Output the (X, Y) coordinate of the center of the cell containing the given text.  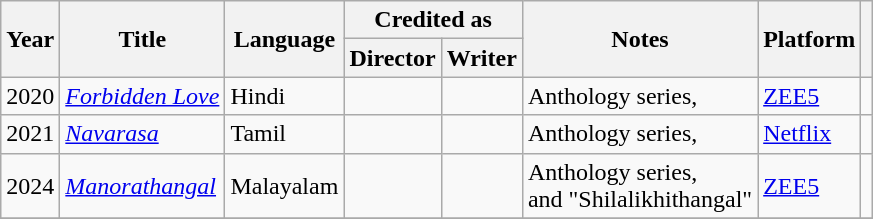
Writer (482, 58)
Director (392, 58)
Netflix (810, 134)
Navarasa (142, 134)
Tamil (284, 134)
Manorathangal (142, 186)
Hindi (284, 96)
Forbidden Love (142, 96)
Notes (640, 39)
Anthology series, and "Shilalikhithangal" (640, 186)
Year (30, 39)
Title (142, 39)
Language (284, 39)
2024 (30, 186)
2021 (30, 134)
Platform (810, 39)
Malayalam (284, 186)
Credited as (433, 20)
2020 (30, 96)
